Determine the (X, Y) coordinate at the center of the cell enclosing the given text.  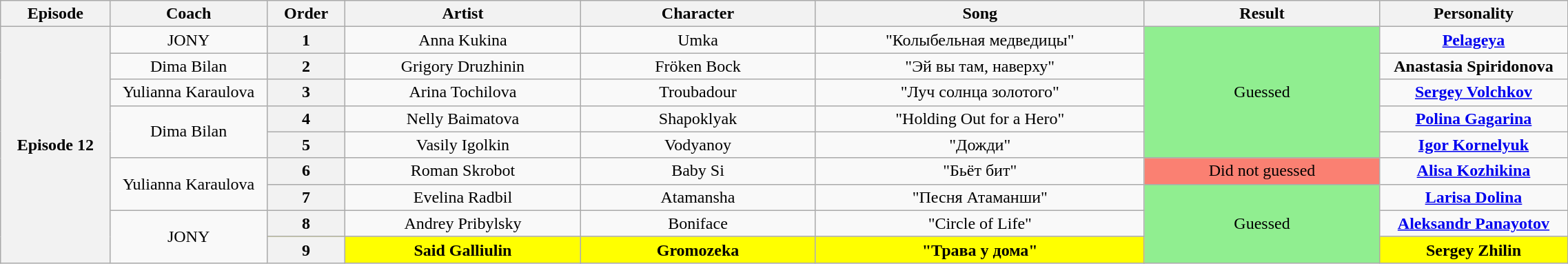
Troubadour (698, 92)
Pelageya (1474, 40)
Episode 12 (55, 145)
Order (306, 14)
Evelina Radbil (463, 197)
9 (306, 250)
"Бьёт бит" (980, 171)
Said Galliulin (463, 250)
Vodyanoy (698, 145)
7 (306, 197)
Umka (698, 40)
4 (306, 119)
Atamansha (698, 197)
Anastasia Spiridonova (1474, 66)
Aleksandr Panayotov (1474, 223)
"Трава у дома" (980, 250)
Arina Tochilova (463, 92)
Grigory Druzhinin (463, 66)
1 (306, 40)
Artist (463, 14)
Boniface (698, 223)
Fröken Bock (698, 66)
Gromozeka (698, 250)
Character (698, 14)
Nelly Baimatova (463, 119)
5 (306, 145)
"Эй вы там, наверху" (980, 66)
"Circle of Life" (980, 223)
Andrey Pribylsky (463, 223)
"Луч солнца золотого" (980, 92)
"Песня Атаманши" (980, 197)
Sergey Volchkov (1474, 92)
3 (306, 92)
Result (1261, 14)
Vasily Igolkin (463, 145)
6 (306, 171)
"Holding Out for a Hero" (980, 119)
Shapoklyak (698, 119)
Roman Skrobot (463, 171)
Did not guessed (1261, 171)
Larisa Dolina (1474, 197)
"Колыбельная медведицы" (980, 40)
Polina Gagarina (1474, 119)
Igor Kornelyuk (1474, 145)
Coach (189, 14)
Personality (1474, 14)
Baby Si (698, 171)
Anna Kukina (463, 40)
"Дожди" (980, 145)
Alisa Kozhikina (1474, 171)
2 (306, 66)
Song (980, 14)
Episode (55, 14)
8 (306, 223)
Sergey Zhilin (1474, 250)
